Detect which cell encompasses the target text, then output its [x, y] center coordinate. 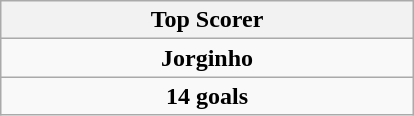
Jorginho [207, 58]
Top Scorer [207, 20]
14 goals [207, 96]
